Extract the [x, y] coordinate from the center of the cell holding the provided text.  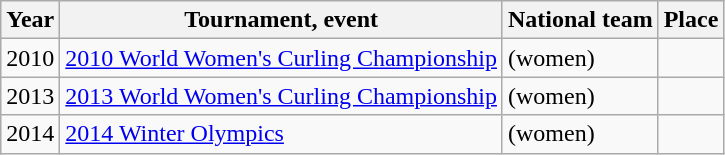
2014 [30, 134]
2010 [30, 58]
2014 Winter Olympics [282, 134]
National team [580, 20]
2013 [30, 96]
Place [691, 20]
Tournament, event [282, 20]
Year [30, 20]
2013 World Women's Curling Championship [282, 96]
2010 World Women's Curling Championship [282, 58]
